Provide the [x, y] coordinate of the cell's center where the given text is located.  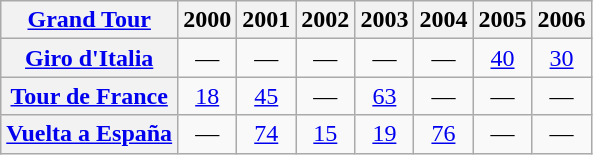
45 [266, 96]
Giro d'Italia [90, 58]
30 [562, 58]
76 [444, 134]
2002 [326, 20]
15 [326, 134]
2000 [208, 20]
2006 [562, 20]
Grand Tour [90, 20]
63 [384, 96]
2004 [444, 20]
Tour de France [90, 96]
2001 [266, 20]
19 [384, 134]
40 [502, 58]
2005 [502, 20]
74 [266, 134]
Vuelta a España [90, 134]
2003 [384, 20]
18 [208, 96]
